Output the [x, y] coordinate of the center of the cell containing the given text.  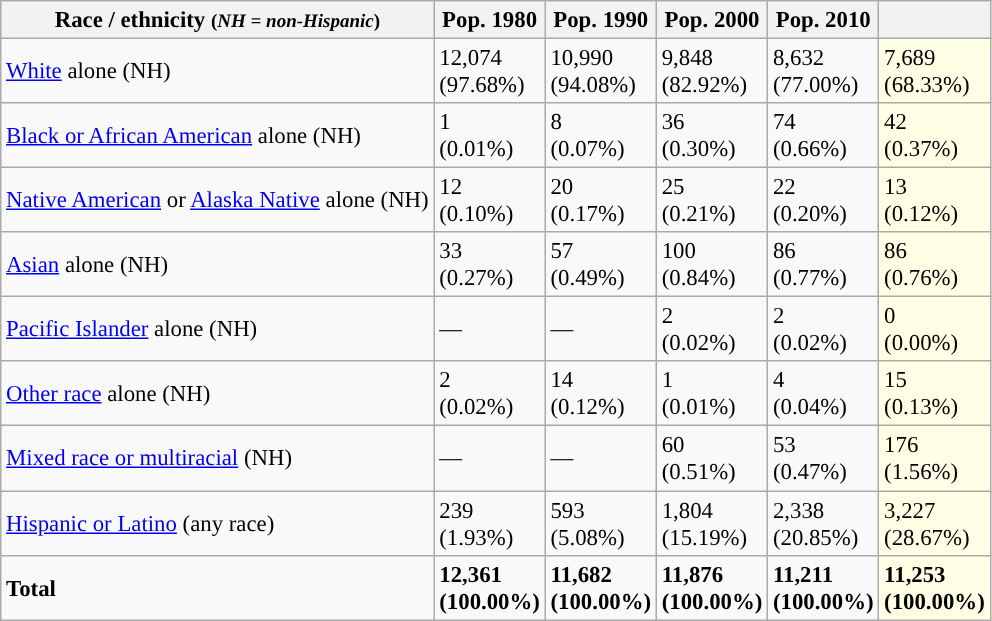
3,227(28.67%) [934, 524]
11,211(100.00%) [824, 588]
33(0.27%) [490, 264]
Total [218, 588]
White alone (NH) [218, 72]
239(1.93%) [490, 524]
53(0.47%) [824, 458]
7,689(68.33%) [934, 72]
100(0.84%) [712, 264]
Pop. 2010 [824, 20]
20(0.17%) [600, 200]
86(0.76%) [934, 264]
Hispanic or Latino (any race) [218, 524]
Pop. 1980 [490, 20]
Pacific Islander alone (NH) [218, 330]
11,682(100.00%) [600, 588]
14(0.12%) [600, 394]
Pop. 2000 [712, 20]
13(0.12%) [934, 200]
8(0.07%) [600, 136]
11,253(100.00%) [934, 588]
Pop. 1990 [600, 20]
86(0.77%) [824, 264]
25(0.21%) [712, 200]
176(1.56%) [934, 458]
60(0.51%) [712, 458]
12,074(97.68%) [490, 72]
Mixed race or multiracial (NH) [218, 458]
1,804(15.19%) [712, 524]
593(5.08%) [600, 524]
11,876(100.00%) [712, 588]
36(0.30%) [712, 136]
10,990(94.08%) [600, 72]
57(0.49%) [600, 264]
Native American or Alaska Native alone (NH) [218, 200]
Asian alone (NH) [218, 264]
Black or African American alone (NH) [218, 136]
12,361(100.00%) [490, 588]
0(0.00%) [934, 330]
22(0.20%) [824, 200]
12(0.10%) [490, 200]
2,338(20.85%) [824, 524]
Race / ethnicity (NH = non-Hispanic) [218, 20]
15(0.13%) [934, 394]
4(0.04%) [824, 394]
74(0.66%) [824, 136]
8,632(77.00%) [824, 72]
Other race alone (NH) [218, 394]
42(0.37%) [934, 136]
9,848(82.92%) [712, 72]
